Output the [x, y] coordinate of the center of the cell containing the given text.  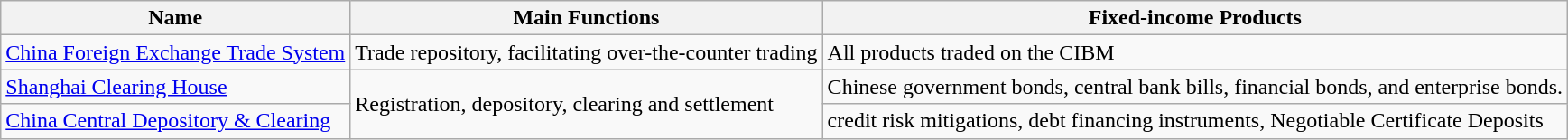
Shanghai Clearing House [175, 87]
Chinese government bonds, central bank bills, financial bonds, and enterprise bonds. [1195, 87]
China Central Depository & Clearing [175, 121]
Fixed-income Products [1195, 18]
Registration, depository, clearing and settlement [587, 104]
Name [175, 18]
credit risk mitigations, debt financing instruments, Negotiable Certificate Deposits [1195, 121]
Trade repository, facilitating over-the-counter trading [587, 52]
All products traded on the CIBM [1195, 52]
Main Functions [587, 18]
China Foreign Exchange Trade System [175, 52]
